Return the (x, y) coordinate for the center point of the cell that contains the specified text.  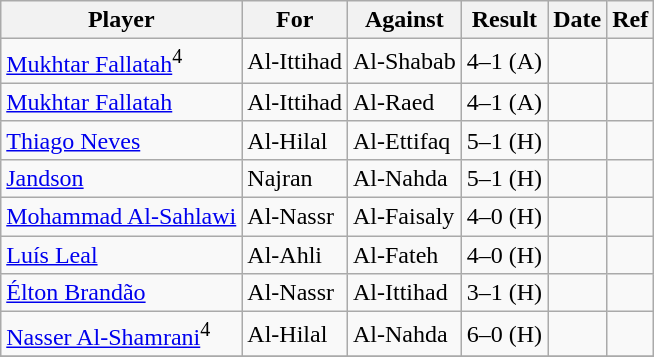
3–1 (H) (504, 293)
Mukhtar Fallatah (122, 102)
Al-Fateh (404, 255)
Thiago Neves (122, 140)
Al-Ettifaq (404, 140)
Ref (630, 20)
Result (504, 20)
Nasser Al-Shamrani4 (122, 334)
Against (404, 20)
Mohammad Al-Sahlawi (122, 217)
For (295, 20)
Al-Faisaly (404, 217)
Luís Leal (122, 255)
Al-Shabab (404, 62)
Mukhtar Fallatah4 (122, 62)
Date (578, 20)
Al-Raed (404, 102)
Al-Ahli (295, 255)
Player (122, 20)
Najran (295, 178)
6–0 (H) (504, 334)
Jandson (122, 178)
Élton Brandão (122, 293)
